Output the [x, y] coordinate of the center of the cell containing the given text.  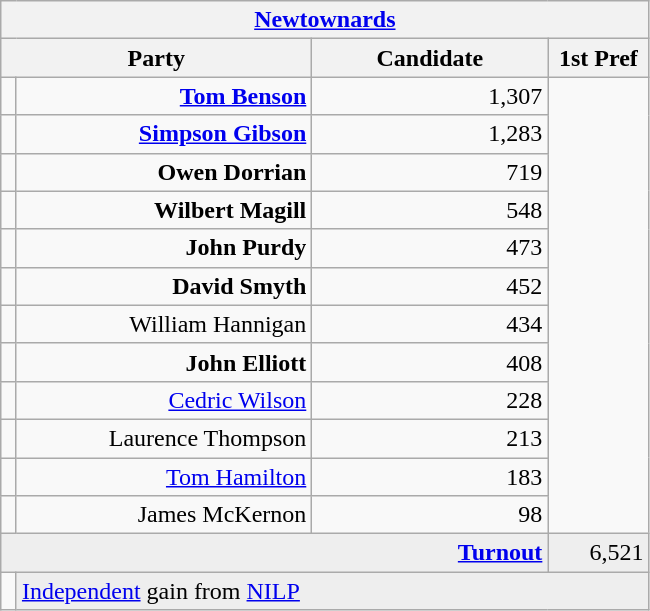
Party [156, 58]
473 [430, 248]
1,307 [430, 96]
James McKernon [164, 515]
Tom Benson [164, 96]
183 [430, 477]
Newtownards [325, 20]
Simpson Gibson [164, 134]
Turnout [274, 553]
213 [430, 438]
John Purdy [164, 248]
Cedric Wilson [164, 400]
228 [430, 400]
Laurence Thompson [164, 438]
1,283 [430, 134]
Tom Hamilton [164, 477]
William Hannigan [164, 324]
Wilbert Magill [164, 210]
Owen Dorrian [164, 172]
6,521 [598, 553]
David Smyth [164, 286]
434 [430, 324]
452 [430, 286]
Candidate [430, 58]
719 [430, 172]
John Elliott [164, 362]
98 [430, 515]
Independent gain from NILP [332, 591]
1st Pref [598, 58]
548 [430, 210]
408 [430, 362]
